From the cell containing the given text, extract its center point as [X, Y] coordinate. 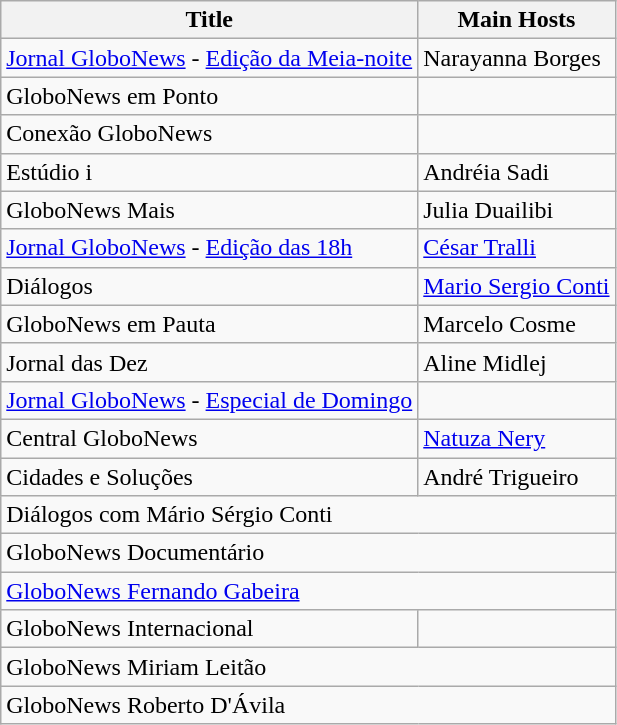
Diálogos com Mário Sérgio Conti [308, 515]
Aline Midlej [516, 362]
GloboNews Roberto D'Ávila [308, 705]
Natuza Nery [516, 438]
César Tralli [516, 248]
GloboNews Fernando Gabeira [308, 591]
GloboNews Internacional [210, 629]
Jornal GloboNews - Especial de Domingo [210, 400]
Main Hosts [516, 20]
GloboNews em Pauta [210, 324]
Diálogos [210, 286]
GloboNews Miriam Leitão [308, 667]
Mario Sergio Conti [516, 286]
Cidades e Soluções [210, 477]
GloboNews Documentário [308, 553]
Title [210, 20]
Jornal das Dez [210, 362]
Andréia Sadi [516, 172]
Central GloboNews [210, 438]
Jornal GloboNews - Edição da Meia-noite [210, 58]
André Trigueiro [516, 477]
Estúdio i [210, 172]
Marcelo Cosme [516, 324]
GloboNews Mais [210, 210]
Jornal GloboNews - Edição das 18h [210, 248]
GloboNews em Ponto [210, 96]
Conexão GloboNews [210, 134]
Narayanna Borges [516, 58]
Julia Duailibi [516, 210]
